Identify which cell holds the provided text, then report its (x, y) central coordinate. 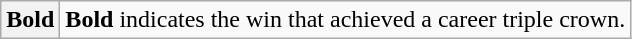
Bold (30, 20)
Bold indicates the win that achieved a career triple crown. (346, 20)
